Capture the cell that displays the provided text and extract its (X, Y) central coordinate. 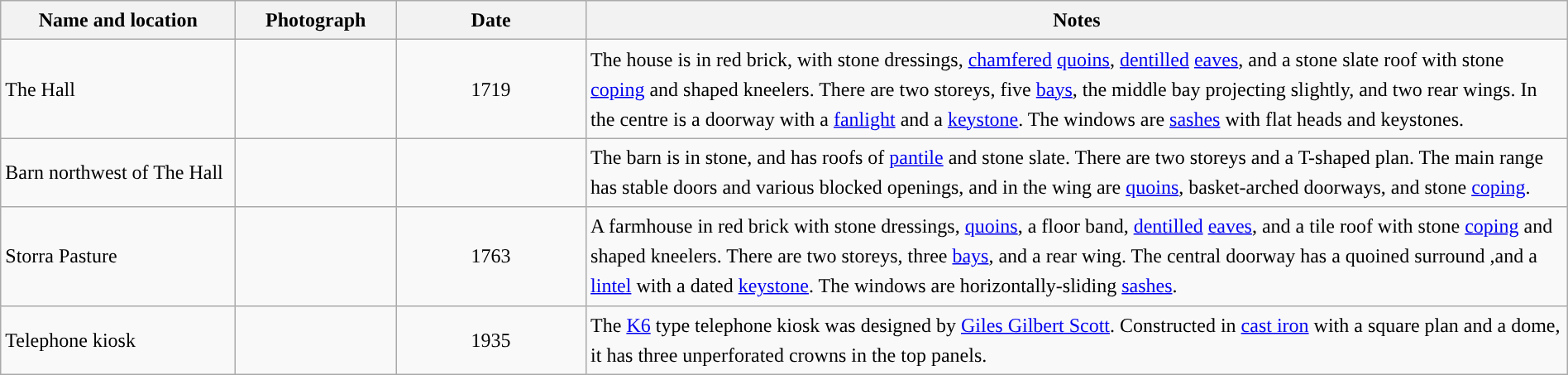
1719 (491, 89)
Photograph (316, 20)
Date (491, 20)
Notes (1077, 20)
Telephone kiosk (118, 339)
1763 (491, 257)
1935 (491, 339)
Name and location (118, 20)
Barn northwest of The Hall (118, 172)
The Hall (118, 89)
Storra Pasture (118, 257)
